Determine the (x, y) coordinate at the center of the cell enclosing the given text.  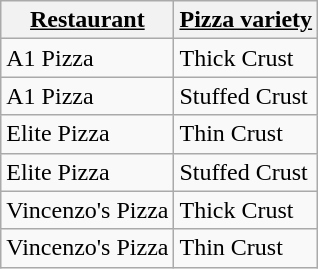
Pizza variety (246, 20)
Restaurant (88, 20)
